Search for the cell housing the specified text and yield its [x, y] center coordinate. 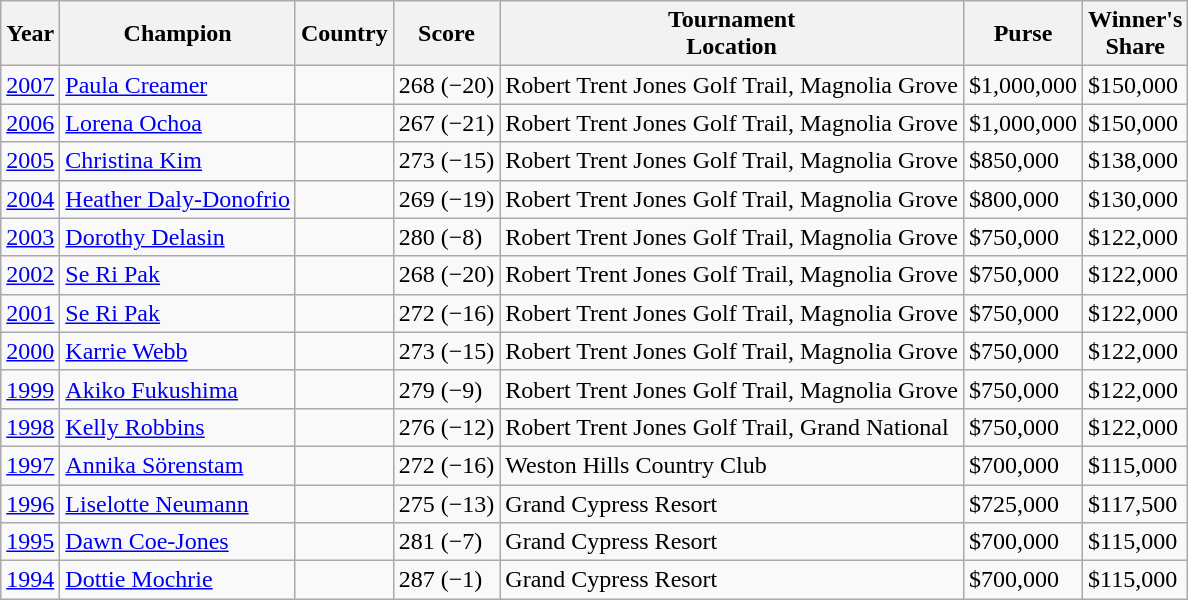
Akiko Fukushima [178, 389]
Annika Sörenstam [178, 465]
Dottie Mochrie [178, 580]
$130,000 [1136, 199]
Christina Kim [178, 161]
276 (−12) [446, 427]
2003 [30, 237]
Lorena Ochoa [178, 123]
$725,000 [1024, 503]
Purse [1024, 34]
Champion [178, 34]
Winner'sShare [1136, 34]
$117,500 [1136, 503]
Year [30, 34]
287 (−1) [446, 580]
Country [344, 34]
Karrie Webb [178, 351]
Score [446, 34]
1997 [30, 465]
281 (−7) [446, 542]
279 (−9) [446, 389]
1996 [30, 503]
280 (−8) [446, 237]
1994 [30, 580]
1999 [30, 389]
Paula Creamer [178, 85]
2007 [30, 85]
$850,000 [1024, 161]
269 (−19) [446, 199]
2002 [30, 275]
TournamentLocation [732, 34]
Dawn Coe-Jones [178, 542]
2005 [30, 161]
Weston Hills Country Club [732, 465]
Robert Trent Jones Golf Trail, Grand National [732, 427]
2001 [30, 313]
267 (−21) [446, 123]
Kelly Robbins [178, 427]
$138,000 [1136, 161]
1995 [30, 542]
Liselotte Neumann [178, 503]
2000 [30, 351]
2004 [30, 199]
Dorothy Delasin [178, 237]
275 (−13) [446, 503]
1998 [30, 427]
$800,000 [1024, 199]
2006 [30, 123]
Heather Daly-Donofrio [178, 199]
